Determine the [X, Y] coordinate at the center of the cell enclosing the given text.  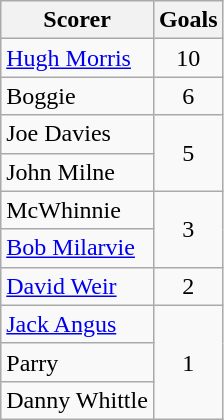
Goals [188, 20]
Parry [78, 362]
6 [188, 96]
1 [188, 362]
Jack Angus [78, 324]
John Milne [78, 172]
Boggie [78, 96]
Joe Davies [78, 134]
David Weir [78, 286]
McWhinnie [78, 210]
3 [188, 229]
Danny Whittle [78, 400]
Hugh Morris [78, 58]
10 [188, 58]
Scorer [78, 20]
Bob Milarvie [78, 248]
2 [188, 286]
5 [188, 153]
